Output the (X, Y) coordinate of the center of the cell containing the given text.  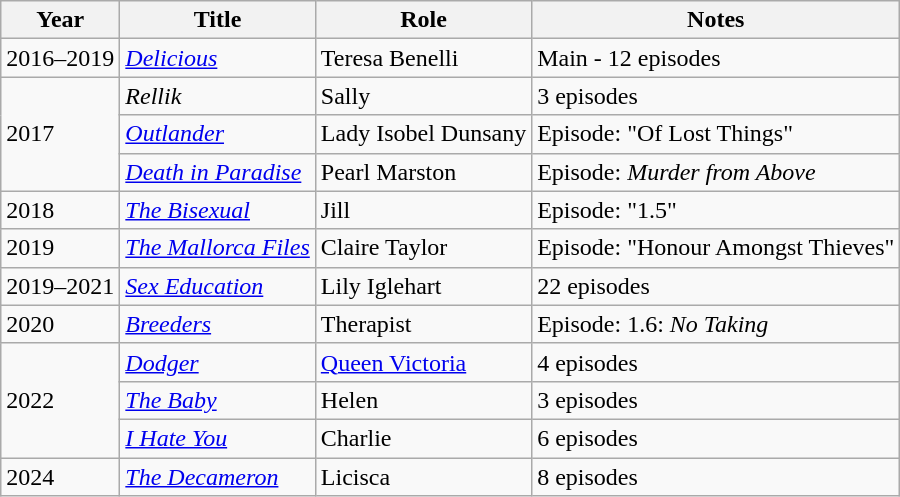
2018 (60, 210)
Rellik (218, 96)
6 episodes (716, 438)
Dodger (218, 362)
Jill (423, 210)
Licisca (423, 477)
Breeders (218, 324)
The Decameron (218, 477)
I Hate You (218, 438)
Notes (716, 20)
Death in Paradise (218, 172)
Therapist (423, 324)
Lady Isobel Dunsany (423, 134)
Episode: "Honour Amongst Thieves" (716, 248)
2016–2019 (60, 58)
2017 (60, 134)
2019–2021 (60, 286)
Title (218, 20)
Pearl Marston (423, 172)
Teresa Benelli (423, 58)
22 episodes (716, 286)
Year (60, 20)
2019 (60, 248)
Lily Iglehart (423, 286)
Sally (423, 96)
Outlander (218, 134)
Charlie (423, 438)
Sex Education (218, 286)
Delicious (218, 58)
Helen (423, 400)
2024 (60, 477)
The Baby (218, 400)
Main - 12 episodes (716, 58)
Episode: Murder from Above (716, 172)
Episode: "Of Lost Things" (716, 134)
Episode: 1.6: No Taking (716, 324)
2020 (60, 324)
8 episodes (716, 477)
Episode: "1.5" (716, 210)
Role (423, 20)
Queen Victoria (423, 362)
2022 (60, 400)
Claire Taylor (423, 248)
The Mallorca Files (218, 248)
The Bisexual (218, 210)
4 episodes (716, 362)
